Search for the cell housing the specified text and yield its [x, y] center coordinate. 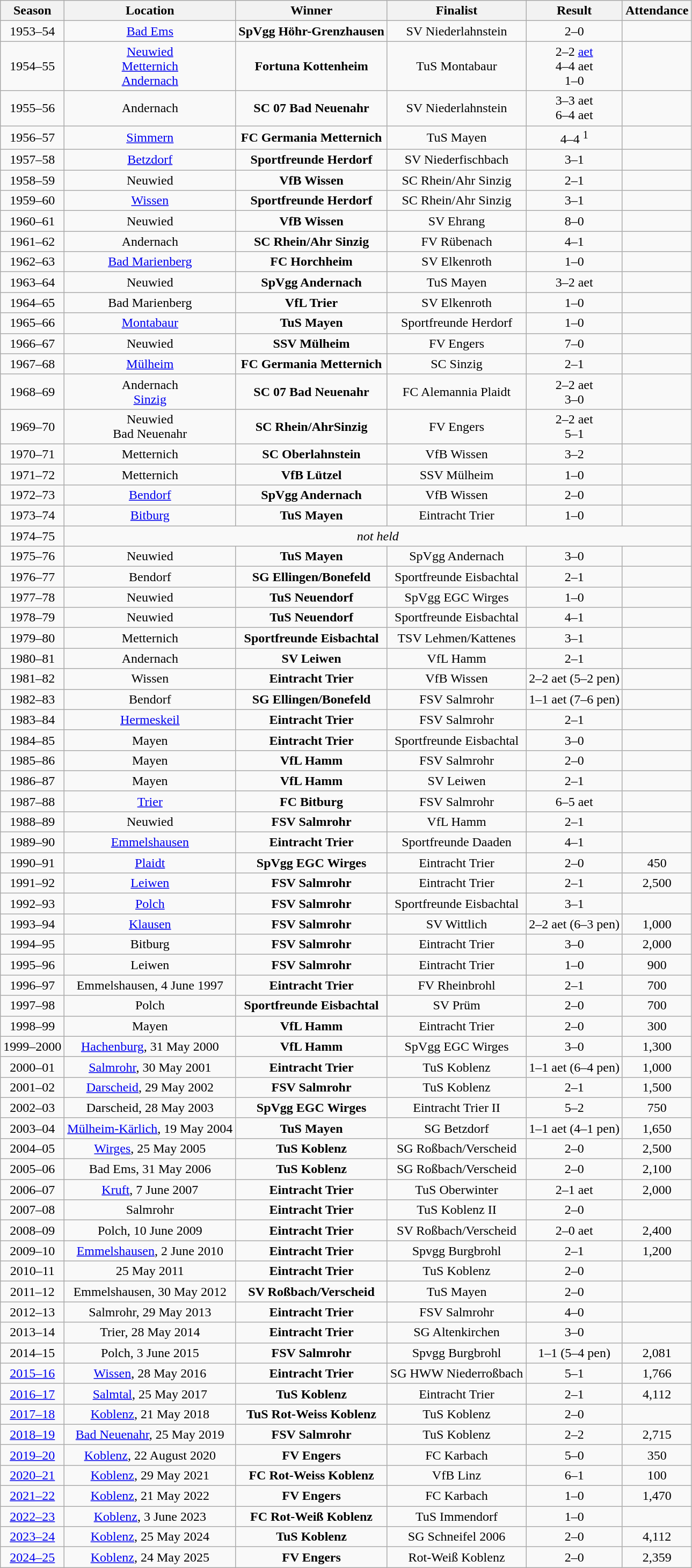
1,650 [657, 1128]
Koblenz, 24 May 2025 [150, 1557]
1964–65 [32, 303]
1988–89 [32, 822]
2017–18 [32, 1414]
Koblenz, 21 May 2022 [150, 1496]
1–1 aet (4–1 pen) [574, 1128]
2009–10 [32, 1251]
Andernach Sinzig [150, 392]
1984–85 [32, 740]
SC Oberlahnstein [311, 454]
2,715 [657, 1434]
300 [657, 1026]
2018–19 [32, 1434]
FC Alemannia Plaidt [456, 392]
Emmelshausen [150, 842]
Eintracht Trier II [456, 1108]
2–1 aet [574, 1190]
SC Sinzig [456, 364]
1953–54 [32, 31]
SpVgg Höhr-Grenzhausen [311, 31]
1979–80 [32, 638]
1994–95 [32, 944]
Montabaur [150, 323]
Bad Ems, 31 May 2006 [150, 1169]
Bad Ems [150, 31]
2–2 [574, 1434]
TuS Koblenz II [456, 1210]
TuS Oberwinter [456, 1190]
Koblenz, 22 August 2020 [150, 1455]
Hermeskeil [150, 720]
Result [574, 11]
FC Rot-Weiss Koblenz [311, 1475]
SC Rhein/AhrSinzig [311, 426]
Attendance [657, 11]
4–0 [574, 1312]
Mülheim [150, 364]
Betzdorf [150, 160]
1985–86 [32, 760]
1962–63 [32, 262]
1991–92 [32, 883]
Darscheid, 28 May 2003 [150, 1108]
1959–60 [32, 201]
FC Bitburg [311, 801]
2–2 aet 4–4 aet 1–0 [574, 66]
1,200 [657, 1251]
1987–88 [32, 801]
1971–72 [32, 474]
2003–04 [32, 1128]
1973–74 [32, 516]
Wissen, 28 May 2016 [150, 1373]
Koblenz, 29 May 2021 [150, 1475]
Koblenz, 21 May 2018 [150, 1414]
Salmrohr, 29 May 2013 [150, 1312]
1,500 [657, 1087]
2,400 [657, 1230]
1992–93 [32, 904]
SG Schneifel 2006 [456, 1537]
Finalist [456, 11]
VfB Linz [456, 1475]
FV Rheinbrohl [456, 985]
1989–90 [32, 842]
1–1 aet (6–4 pen) [574, 1067]
TSV Lehmen/Kattenes [456, 638]
2002–03 [32, 1108]
1980–81 [32, 658]
Winner [311, 11]
TuS Montabaur [456, 66]
2012–13 [32, 1312]
7–0 [574, 343]
2013–14 [32, 1332]
Rot-Weiß Koblenz [456, 1557]
1986–87 [32, 781]
1–1 (5–4 pen) [574, 1353]
6–1 [574, 1475]
SV Wittlich [456, 924]
3–2 [574, 454]
2001–02 [32, 1087]
VfB Lützel [311, 474]
FV Rübenach [456, 241]
1990–91 [32, 863]
5–1 [574, 1373]
TuS Immendorf [456, 1516]
SV Niederfischbach [456, 160]
2020–21 [32, 1475]
Neuwied Bad Neuenahr [150, 426]
1957–58 [32, 160]
2,081 [657, 1353]
1,766 [657, 1373]
2010–11 [32, 1271]
2006–07 [32, 1190]
TuS Rot-Weiss Koblenz [311, 1414]
1965–66 [32, 323]
1967–68 [32, 364]
SG HWW Niederroßbach [456, 1373]
Emmelshausen, 30 May 2012 [150, 1292]
Season [32, 11]
1975–76 [32, 556]
5–0 [574, 1455]
SG Betzdorf [456, 1128]
1993–94 [32, 924]
2004–05 [32, 1148]
1981–82 [32, 679]
Hachenburg, 31 May 2000 [150, 1046]
1974–75 [32, 536]
not held [378, 536]
3–3 aet 6–4 aet [574, 108]
1999–2000 [32, 1046]
2014–15 [32, 1353]
2–2 aet 5–1 [574, 426]
2–2 aet (6–3 pen) [574, 924]
Koblenz, 25 May 2024 [150, 1537]
1963–64 [32, 282]
Emmelshausen, 4 June 1997 [150, 985]
1972–73 [32, 495]
25 May 2011 [150, 1271]
1983–84 [32, 720]
750 [657, 1108]
2000–01 [32, 1067]
1969–70 [32, 426]
1961–62 [32, 241]
1958–59 [32, 180]
Trier [150, 801]
Polch, 10 June 2009 [150, 1230]
1976–77 [32, 577]
2,359 [657, 1557]
1,470 [657, 1496]
Mülheim-Kärlich, 19 May 2004 [150, 1128]
2008–09 [32, 1230]
2007–08 [32, 1210]
1970–71 [32, 454]
Klausen [150, 924]
2–0 aet [574, 1230]
5–2 [574, 1108]
FC Rot-Weiß Koblenz [311, 1516]
Salmrohr, 30 May 2001 [150, 1067]
Bad Neuenahr, 25 May 2019 [150, 1434]
1956–57 [32, 137]
2022–23 [32, 1516]
1–1 aet (7–6 pen) [574, 699]
2005–06 [32, 1169]
2021–22 [32, 1496]
1996–97 [32, 985]
VfL Trier [311, 303]
8–0 [574, 221]
SV Ehrang [456, 221]
1960–61 [32, 221]
Plaidt [150, 863]
2–2 aet 3–0 [574, 392]
2019–20 [32, 1455]
Location [150, 11]
Trier, 28 May 2014 [150, 1332]
Salmtal, 25 May 2017 [150, 1394]
1977–78 [32, 597]
1998–99 [32, 1026]
6–5 aet [574, 801]
1978–79 [32, 618]
2016–17 [32, 1394]
Emmelshausen, 2 June 2010 [150, 1251]
2011–12 [32, 1292]
Simmern [150, 137]
Sportfreunde Daaden [456, 842]
1955–56 [32, 108]
1968–69 [32, 392]
2015–16 [32, 1373]
1966–67 [32, 343]
SG Altenkirchen [456, 1332]
1,300 [657, 1046]
SV Prüm [456, 1006]
Fortuna Kottenheim [311, 66]
2,100 [657, 1169]
Salmrohr [150, 1210]
350 [657, 1455]
3–2 aet [574, 282]
1982–83 [32, 699]
2–2 aet (5–2 pen) [574, 679]
Kruft, 7 June 2007 [150, 1190]
Darscheid, 29 May 2002 [150, 1087]
2024–25 [32, 1557]
FC Horchheim [311, 262]
100 [657, 1475]
900 [657, 965]
450 [657, 863]
Koblenz, 3 June 2023 [150, 1516]
1995–96 [32, 965]
1954–55 [32, 66]
4–4 1 [574, 137]
2023–24 [32, 1537]
1997–98 [32, 1006]
Polch, 3 June 2015 [150, 1353]
Neuwied Metternich Andernach [150, 66]
Wirges, 25 May 2005 [150, 1148]
